Search for the cell housing the specified text and yield its (X, Y) center coordinate. 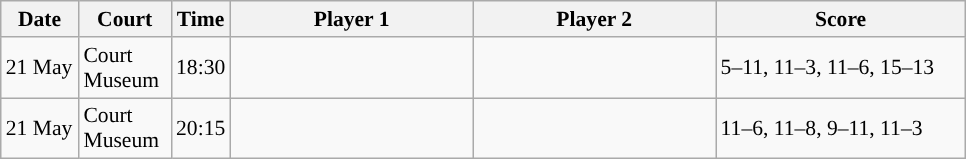
20:15 (200, 128)
Time (200, 19)
11–6, 11–8, 9–11, 11–3 (841, 128)
Score (841, 19)
Date (40, 19)
5–11, 11–3, 11–6, 15–13 (841, 68)
Player 2 (594, 19)
Player 1 (352, 19)
Court (124, 19)
18:30 (200, 68)
